Output the (X, Y) coordinate of the center of the cell containing the given text.  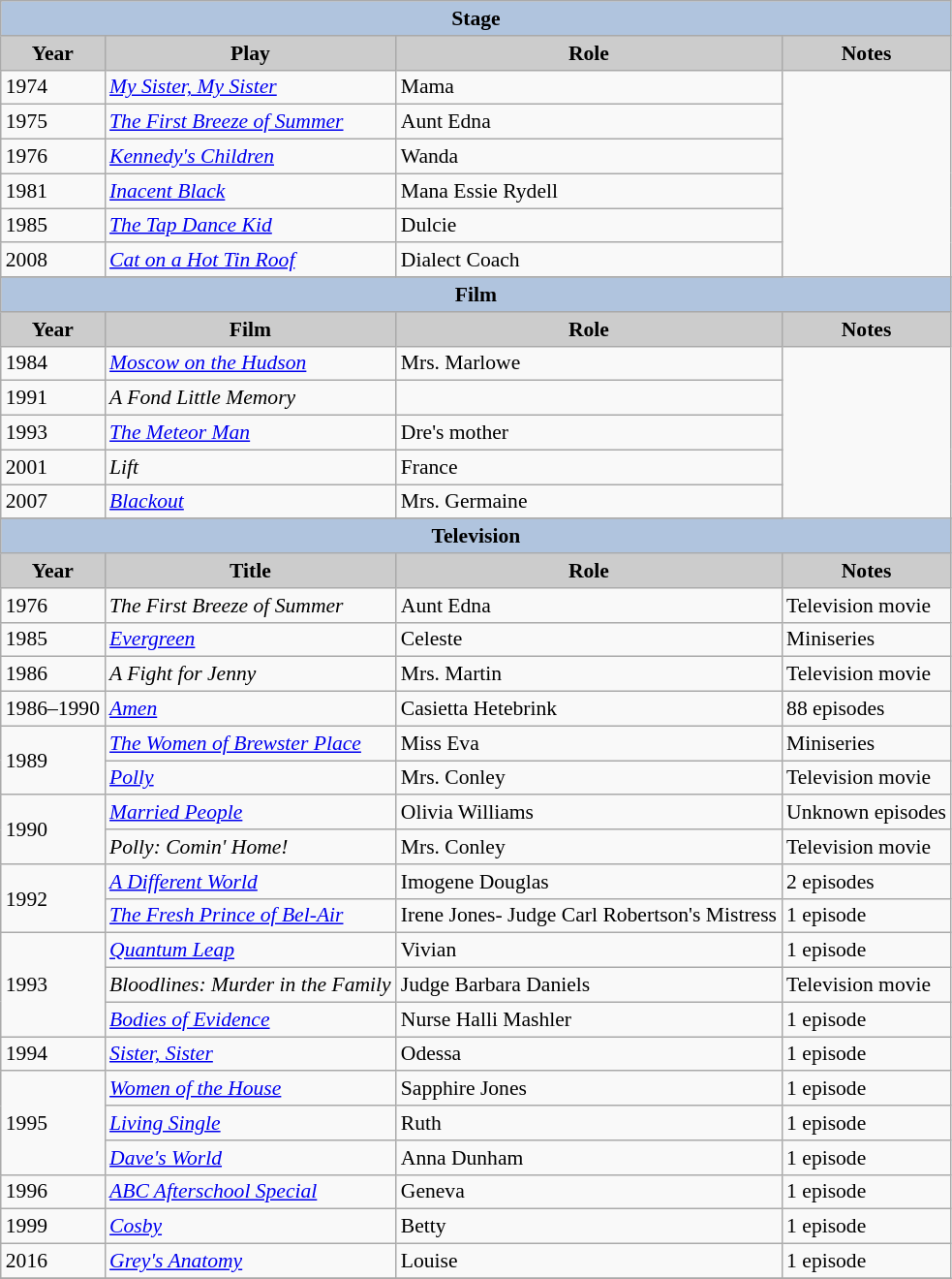
1996 (52, 1192)
Vivian (589, 951)
2016 (52, 1262)
Women of the House (250, 1089)
88 episodes (866, 709)
Quantum Leap (250, 951)
Geneva (589, 1192)
ABC Afterschool Special (250, 1192)
Amen (250, 709)
Polly (250, 778)
Dialect Coach (589, 261)
Title (250, 571)
Mrs. Marlowe (589, 363)
1984 (52, 363)
Stage (476, 18)
Mrs. Germaine (589, 502)
1975 (52, 122)
Living Single (250, 1123)
The Fresh Prince of Bel-Air (250, 916)
Judge Barbara Daniels (589, 985)
Kennedy's Children (250, 157)
Dave's World (250, 1158)
Odessa (589, 1054)
Miss Eva (589, 743)
Olivia Williams (589, 813)
Ruth (589, 1123)
Anna Dunham (589, 1158)
2007 (52, 502)
Evergreen (250, 639)
1999 (52, 1227)
Cat on a Hot Tin Roof (250, 261)
A Fight for Jenny (250, 674)
1974 (52, 87)
Mana Essie Rydell (589, 191)
Cosby (250, 1227)
Imogene Douglas (589, 882)
Wanda (589, 157)
2 episodes (866, 882)
Mama (589, 87)
1995 (52, 1124)
The Meteor Man (250, 433)
The Tap Dance Kid (250, 226)
A Fond Little Memory (250, 398)
2008 (52, 261)
Married People (250, 813)
1992 (52, 899)
France (589, 467)
1986–1990 (52, 709)
Betty (589, 1227)
Unknown episodes (866, 813)
Dulcie (589, 226)
1986 (52, 674)
Blackout (250, 502)
Moscow on the Hudson (250, 363)
Play (250, 53)
Casietta Hetebrink (589, 709)
The Women of Brewster Place (250, 743)
Inacent Black (250, 191)
1989 (52, 760)
Louise (589, 1262)
2001 (52, 467)
Lift (250, 467)
1994 (52, 1054)
A Different World (250, 882)
Dre's mother (589, 433)
1990 (52, 829)
Nurse Halli Mashler (589, 1019)
My Sister, My Sister (250, 87)
Irene Jones- Judge Carl Robertson's Mistress (589, 916)
1991 (52, 398)
Mrs. Martin (589, 674)
1981 (52, 191)
Sister, Sister (250, 1054)
Bodies of Evidence (250, 1019)
Grey's Anatomy (250, 1262)
Television (476, 537)
Celeste (589, 639)
Sapphire Jones (589, 1089)
Bloodlines: Murder in the Family (250, 985)
Polly: Comin' Home! (250, 847)
